Detect which cell encompasses the target text, then output its [X, Y] center coordinate. 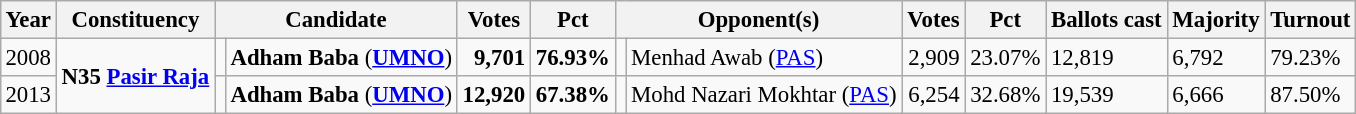
Year [28, 20]
2013 [28, 95]
Opponent(s) [758, 20]
2,909 [934, 57]
67.38% [574, 95]
12,920 [494, 95]
87.50% [1310, 95]
76.93% [574, 57]
Majority [1216, 20]
6,792 [1216, 57]
79.23% [1310, 57]
23.07% [1006, 57]
9,701 [494, 57]
6,666 [1216, 95]
2008 [28, 57]
Ballots cast [1106, 20]
Candidate [336, 20]
Turnout [1310, 20]
Constituency [135, 20]
Mohd Nazari Mokhtar (PAS) [764, 95]
N35 Pasir Raja [135, 76]
19,539 [1106, 95]
32.68% [1006, 95]
6,254 [934, 95]
12,819 [1106, 57]
Menhad Awab (PAS) [764, 57]
